Identify which cell holds the provided text, then report its [x, y] central coordinate. 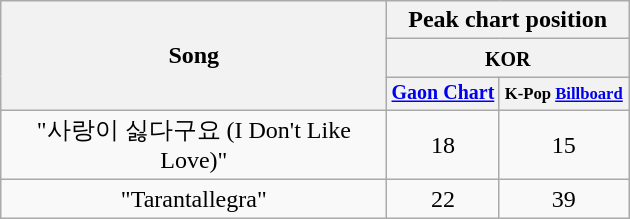
39 [564, 199]
KOR [508, 58]
15 [564, 145]
Peak chart position [508, 20]
Song [194, 56]
Gaon Chart [443, 94]
"사랑이 싫다구요 (I Don't Like Love)" [194, 145]
"Tarantallegra" [194, 199]
18 [443, 145]
K-Pop Billboard [564, 94]
22 [443, 199]
